Pinpoint the cell where the given text exists, returning its [x, y] midpoint coordinate. 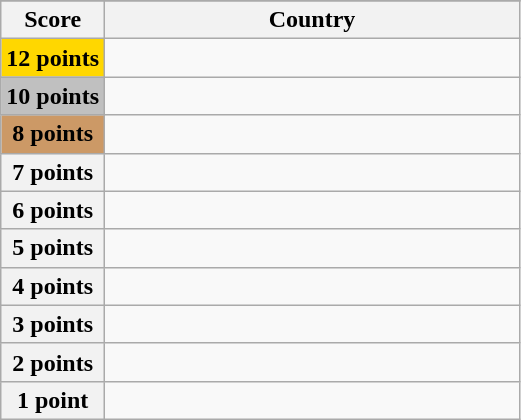
Country [312, 20]
4 points [53, 286]
1 point [53, 400]
5 points [53, 248]
2 points [53, 362]
6 points [53, 210]
12 points [53, 58]
3 points [53, 324]
10 points [53, 96]
8 points [53, 134]
7 points [53, 172]
Score [53, 20]
